Provide the [x, y] coordinate of the cell's center where the given text is located.  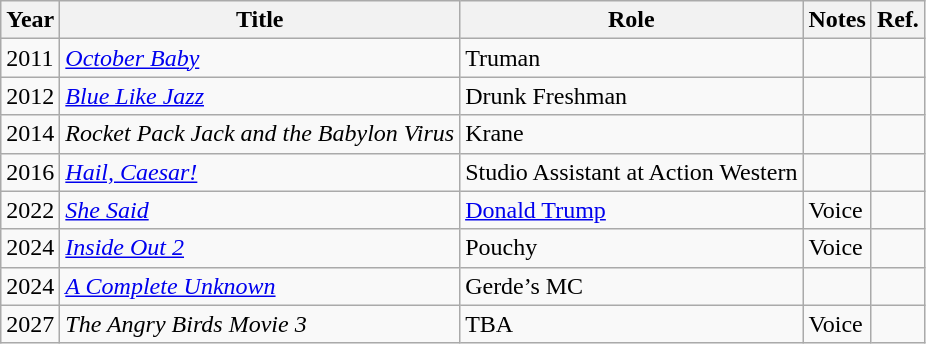
Truman [632, 58]
Krane [632, 134]
Rocket Pack Jack and the Babylon Virus [260, 134]
Drunk Freshman [632, 96]
Title [260, 20]
2016 [30, 172]
TBA [632, 324]
A Complete Unknown [260, 286]
Hail, Caesar! [260, 172]
Year [30, 20]
She Said [260, 210]
October Baby [260, 58]
2027 [30, 324]
The Angry Birds Movie 3 [260, 324]
Notes [837, 20]
Inside Out 2 [260, 248]
2022 [30, 210]
Donald Trump [632, 210]
Gerde’s MC [632, 286]
2012 [30, 96]
2014 [30, 134]
Pouchy [632, 248]
Role [632, 20]
Studio Assistant at Action Western [632, 172]
Blue Like Jazz [260, 96]
Ref. [898, 20]
2011 [30, 58]
